Return the [X, Y] coordinate for the center point of the cell that contains the specified text.  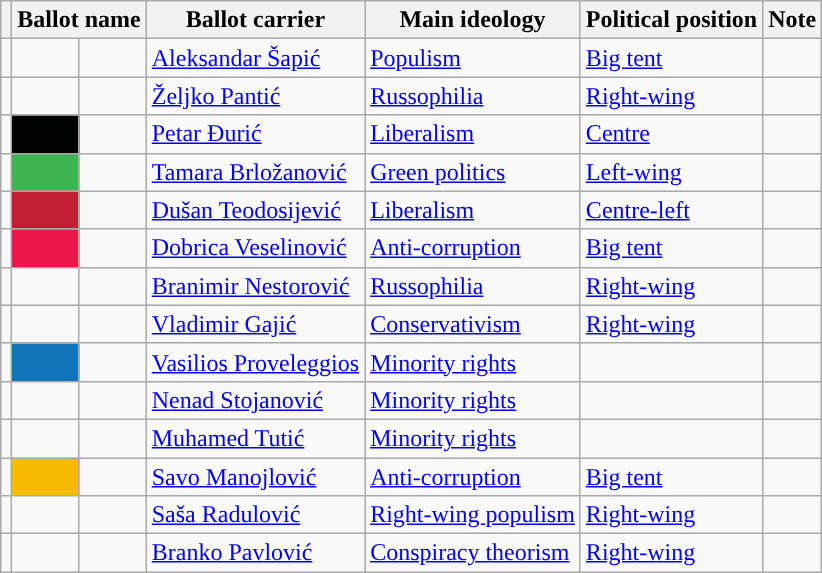
Political position [671, 20]
Right-wing populism [473, 515]
Željko Pantić [255, 96]
Branko Pavlović [255, 553]
Savo Manojlović [255, 477]
Dobrica Veselinović [255, 248]
Note [792, 20]
Main ideology [473, 20]
Centre [671, 134]
Vladimir Gajić [255, 324]
Muhamed Tutić [255, 438]
Saša Radulović [255, 515]
Ballot name [79, 20]
Green politics [473, 172]
Conspiracy theorism [473, 553]
Centre-left [671, 210]
Tamara Brložanović [255, 172]
Vasilios Proveleggios [255, 362]
Populism [473, 58]
Nenad Stojanović [255, 400]
Dušan Teodosijević [255, 210]
Branimir Nestorović [255, 286]
Aleksandar Šapić [255, 58]
Conservativism [473, 324]
Ballot carrier [255, 20]
Petar Đurić [255, 134]
Left-wing [671, 172]
